Return [X, Y] of the center of cell containing provided text 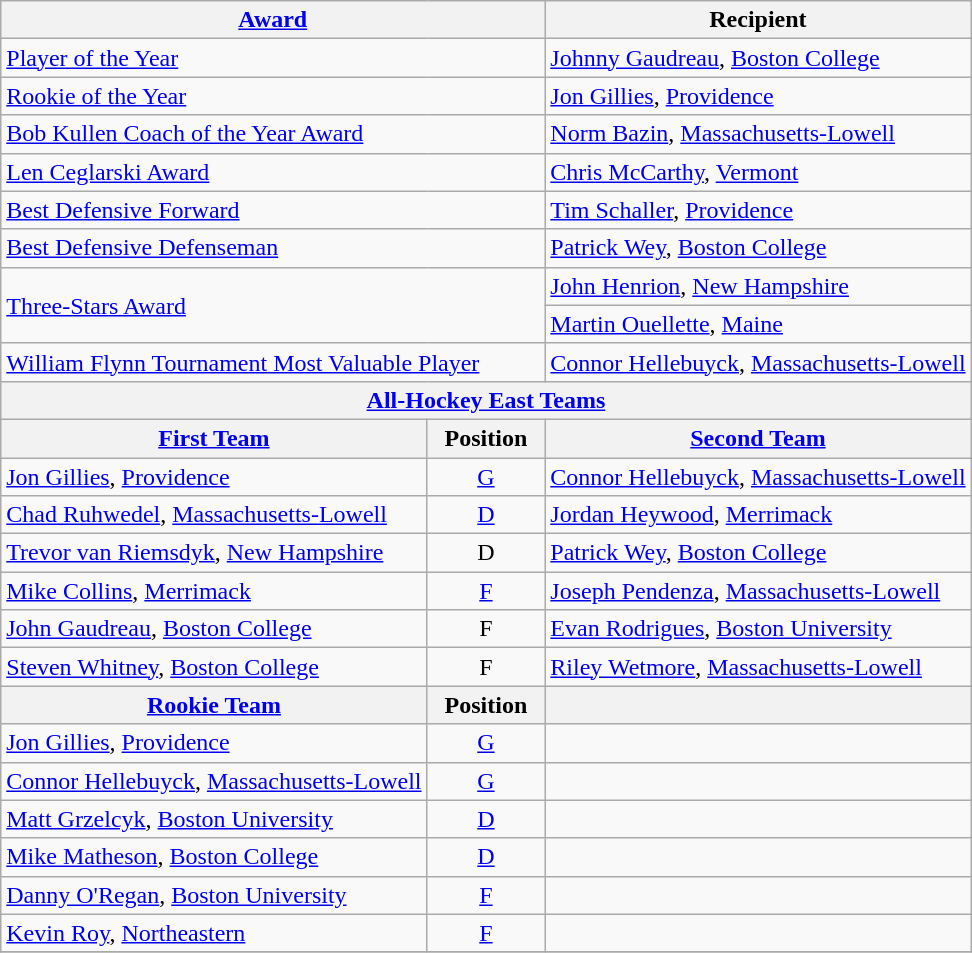
Martin Ouellette, Maine [758, 324]
Player of the Year [273, 58]
Len Ceglarski Award [273, 172]
Trevor van Riemsdyk, New Hampshire [214, 553]
John Gaudreau, Boston College [214, 629]
Jordan Heywood, Merrimack [758, 515]
Recipient [758, 20]
John Henrion, New Hampshire [758, 286]
Norm Bazin, Massachusetts-Lowell [758, 134]
Steven Whitney, Boston College [214, 667]
Chris McCarthy, Vermont [758, 172]
Chad Ruhwedel, Massachusetts-Lowell [214, 515]
Riley Wetmore, Massachusetts-Lowell [758, 667]
William Flynn Tournament Most Valuable Player [273, 362]
Tim Schaller, Providence [758, 210]
First Team [214, 438]
Bob Kullen Coach of the Year Award [273, 134]
Danny O'Regan, Boston University [214, 895]
Kevin Roy, Northeastern [214, 933]
Joseph Pendenza, Massachusetts-Lowell [758, 591]
Best Defensive Defenseman [273, 248]
Mike Matheson, Boston College [214, 857]
Evan Rodrigues, Boston University [758, 629]
All-Hockey East Teams [486, 400]
Best Defensive Forward [273, 210]
Johnny Gaudreau, Boston College [758, 58]
Rookie Team [214, 705]
Matt Grzelcyk, Boston University [214, 819]
Rookie of the Year [273, 96]
Award [273, 20]
Mike Collins, Merrimack [214, 591]
Three-Stars Award [273, 305]
Second Team [758, 438]
